Scan for the cell matching the given text and deliver its [x, y] coordinate at center. 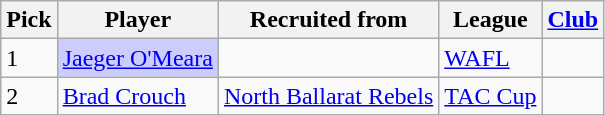
TAC Cup [490, 96]
Recruited from [328, 20]
WAFL [490, 58]
Player [138, 20]
Brad Crouch [138, 96]
2 [29, 96]
Jaeger O'Meara [138, 58]
North Ballarat Rebels [328, 96]
Club [573, 20]
1 [29, 58]
League [490, 20]
Pick [29, 20]
